Locate the cell with the specified text and output its (X, Y) center coordinate. 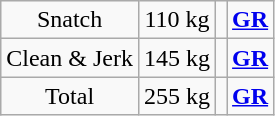
255 kg (176, 96)
Snatch (70, 20)
110 kg (176, 20)
145 kg (176, 58)
Total (70, 96)
Clean & Jerk (70, 58)
